Extract the (X, Y) coordinate from the center of the cell holding the provided text.  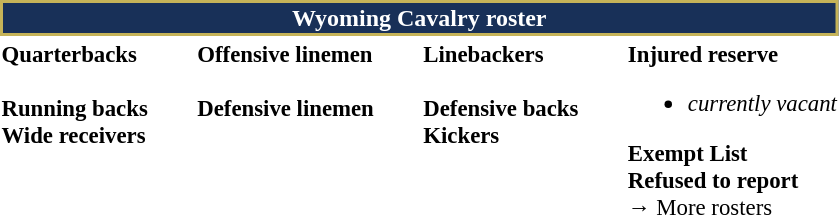
Wyoming Cavalry roster (419, 18)
